Find where the given text appears and provide that cell's center as (x, y) coordinate. 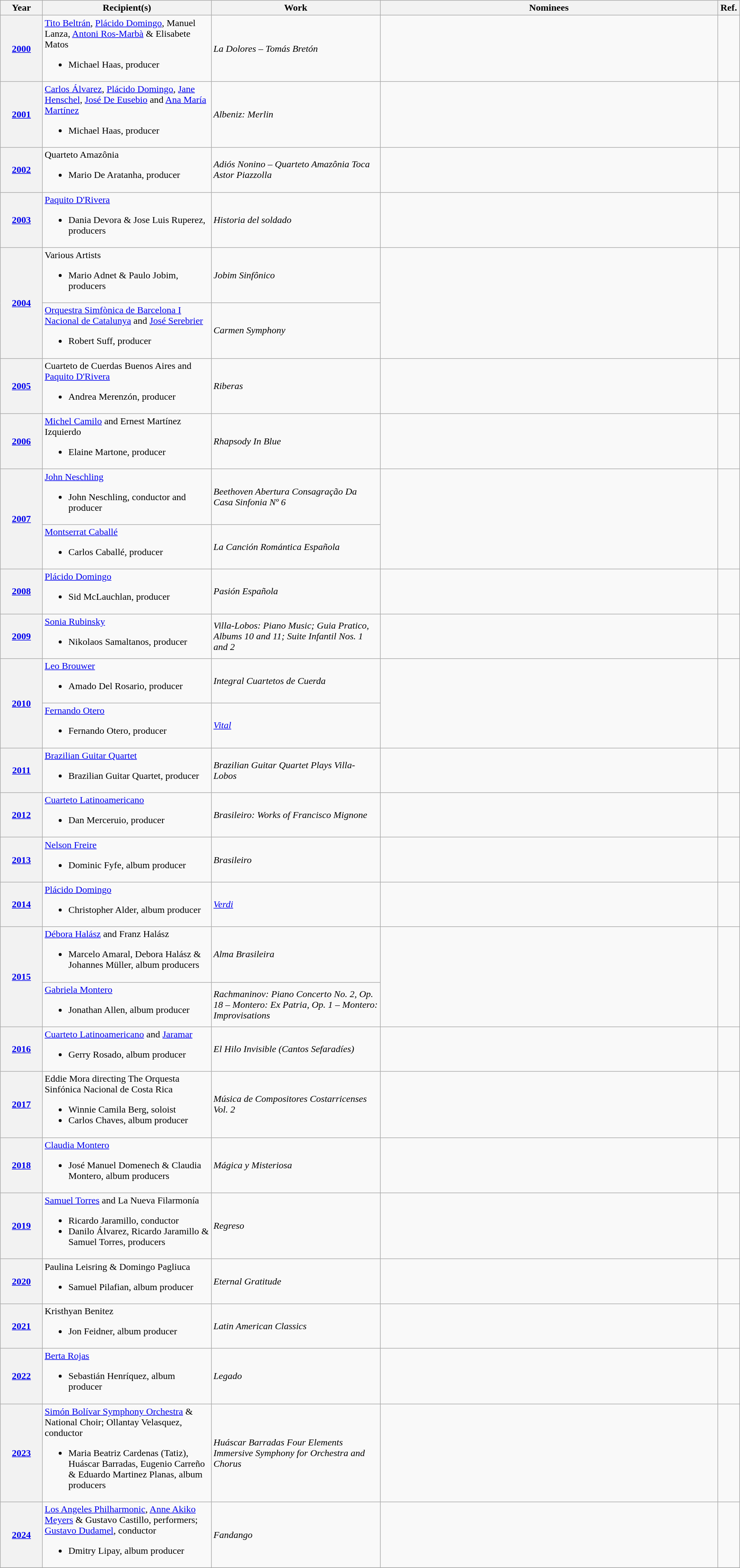
Verdi (296, 905)
Rhapsody In Blue (296, 441)
Brasileiro (296, 860)
2023 (21, 1453)
Orquestra Simfònica de Barcelona I Nacional de Catalunya and José SerebrierRobert Suff, producer (126, 331)
Mágica y Misteriosa (296, 1165)
Gabriela MonteroJonathan Allen, album producer (126, 1004)
2017 (21, 1105)
Claudia MonteroJosé Manuel Domenech & Claudia Montero, album producers (126, 1165)
Jobim Sinfônico (296, 275)
2014 (21, 905)
2016 (21, 1049)
Pasión Española (296, 591)
Leo BrouwerAmado Del Rosario, producer (126, 681)
Ref. (729, 8)
2013 (21, 860)
Montserrat CaballéCarlos Caballé, producer (126, 546)
2019 (21, 1226)
Plácido DomingoSid McLauchlan, producer (126, 591)
Nominees (549, 8)
Brazilian Guitar Quartet Plays Villa-Lobos (296, 770)
Música de Compositores Costarricenses Vol. 2 (296, 1105)
2002 (21, 170)
El Hilo Invisible (Cantos Sefaradíes) (296, 1049)
Cuarteto LatinoamericanoDan Merceruio, producer (126, 815)
Nelson FreireDominic Fyfe, album producer (126, 860)
Michel Camilo and Ernest Martínez IzquierdoElaine Martone, producer (126, 441)
Tito Beltrán, Plácido Domingo, Manuel Lanza, Antoni Ros-Marbà & Elisabete MatosMichael Haas, producer (126, 48)
Huáscar Barradas Four Elements Immersive Symphony for Orchestra and Chorus (296, 1453)
Paquito D'RiveraDania Devora & Jose Luis Ruperez, producers (126, 220)
Vital (296, 726)
Various ArtistsMario Adnet & Paulo Jobim, producers (126, 275)
Riberas (296, 386)
2012 (21, 815)
2018 (21, 1165)
2004 (21, 303)
2001 (21, 115)
Berta RojasSebastián Henríquez, album producer (126, 1376)
Brazilian Guitar QuartetBrazilian Guitar Quartet, producer (126, 770)
Recipient(s) (126, 8)
Brasileiro: Works of Francisco Mignone (296, 815)
Fernando OteroFernando Otero, producer (126, 726)
Alma Brasileira (296, 954)
2021 (21, 1326)
2009 (21, 636)
Plácido DomingoChristopher Alder, album producer (126, 905)
2006 (21, 441)
2024 (21, 1535)
Cuarteto Latinoamericano and JaramarGerry Rosado, album producer (126, 1049)
Carlos Álvarez, Plácido Domingo, Jane Henschel, José De Eusebio and Ana María MartínezMichael Haas, producer (126, 115)
2008 (21, 591)
Fandango (296, 1535)
Kristhyan BenitezJon Feidner, album producer (126, 1326)
Regreso (296, 1226)
Adiós Nonino – Quarteto Amazônia Toca Astor Piazzolla (296, 170)
Eddie Mora directing The Orquesta Sinfónica Nacional de Costa RicaWinnie Camila Berg, soloistCarlos Chaves, album producer (126, 1105)
Eternal Gratitude (296, 1281)
2020 (21, 1281)
Cuarteto de Cuerdas Buenos Aires and Paquito D'RiveraAndrea Merenzón, producer (126, 386)
Paulina Leisring & Domingo PagliucaSamuel Pilafian, album producer (126, 1281)
2000 (21, 48)
2011 (21, 770)
Samuel Torres and La Nueva FilarmoníaRicardo Jaramillo, conductorDanilo Álvarez, Ricardo Jaramillo & Samuel Torres, producers (126, 1226)
Historia del soldado (296, 220)
Villa-Lobos: Piano Music; Guia Pratico, Albums 10 and 11; Suite Infantil Nos. 1 and 2 (296, 636)
Year (21, 8)
2010 (21, 703)
Beethoven Abertura Consagração Da Casa Sinfonia Nº 6 (296, 497)
La Dolores – Tomás Bretón (296, 48)
Sonia RubinskyNikolaos Samaltanos, producer (126, 636)
Integral Cuartetos de Cuerda (296, 681)
Legado (296, 1376)
Rachmaninov: Piano Concerto No. 2, Op. 18 – Montero: Ex Patria, Op. 1 – Montero: Improvisations (296, 1004)
2007 (21, 519)
Carmen Symphony (296, 331)
John NeschlingJohn Neschling, conductor and producer (126, 497)
Work (296, 8)
La Canción Romántica Española (296, 546)
Albeniz: Merlin (296, 115)
2005 (21, 386)
2003 (21, 220)
Latin American Classics (296, 1326)
Quarteto AmazôniaMario De Aratanha, producer (126, 170)
Los Angeles Philharmonic, Anne Akiko Meyers & Gustavo Castillo, performers; Gustavo Dudamel, conductorDmitry Lipay, album producer (126, 1535)
2022 (21, 1376)
2015 (21, 977)
Débora Halász and Franz HalászMarcelo Amaral, Debora Halász & Johannes Müller, album producers (126, 954)
